Return the (X, Y) coordinate for the center point of the cell that contains the specified text.  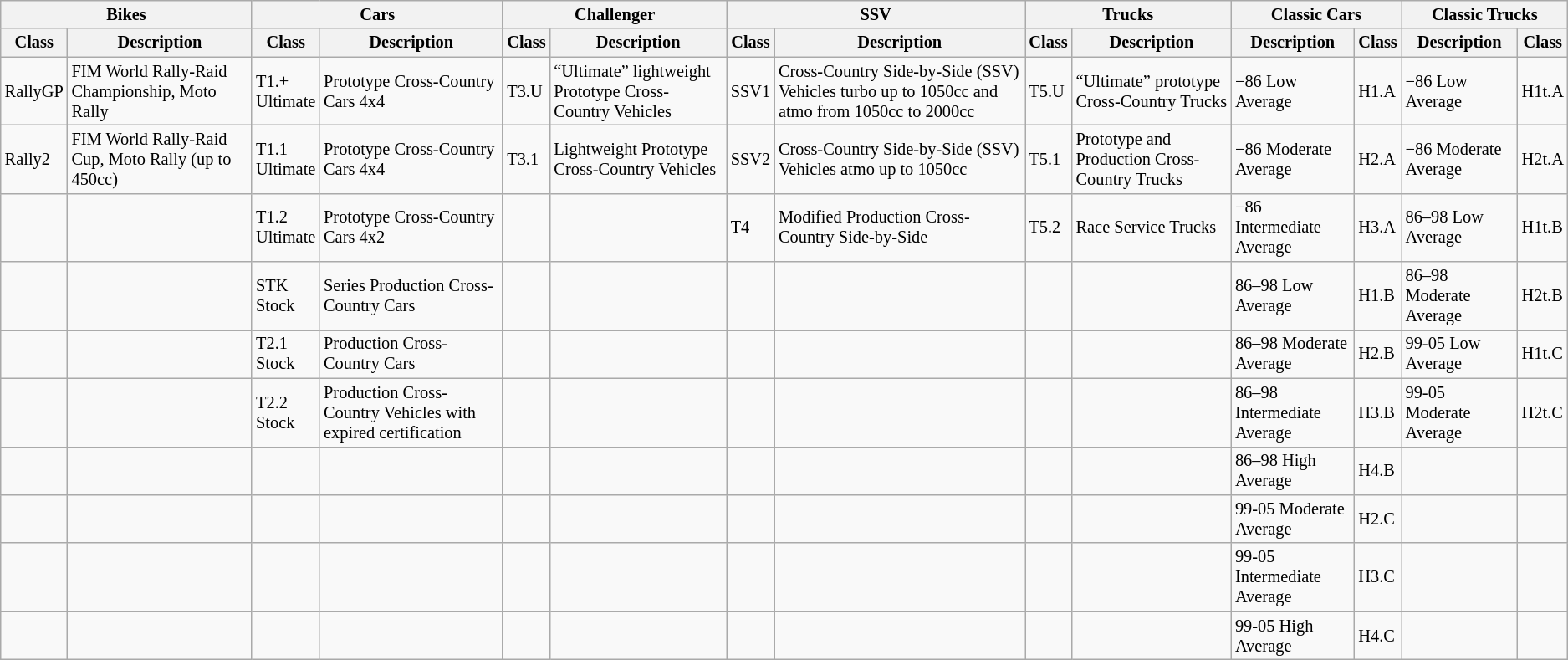
H3.B (1378, 412)
SSV2 (751, 159)
T3.U (526, 91)
STKStock (286, 296)
Bikes (126, 14)
SSV1 (751, 91)
H2.A (1378, 159)
Prototype and Production Cross-Country Trucks (1152, 159)
Modified Production Cross-Country Side-by-Side (900, 228)
Cars (377, 14)
H4.B (1378, 471)
H2.C (1378, 519)
T5.2 (1049, 228)
H1.A (1378, 91)
Challenger (614, 14)
T3.1 (526, 159)
99-05 Low Average (1460, 354)
H3.C (1378, 577)
Lightweight Prototype Cross-Country Vehicles (637, 159)
Trucks (1129, 14)
−86 Intermediate Average (1293, 228)
T1.2Ultimate (286, 228)
99-05 Intermediate Average (1293, 577)
86–98 High Average (1293, 471)
FIM World Rally-Raid Championship, Moto Rally (161, 91)
H1t.B (1543, 228)
Race Service Trucks (1152, 228)
Cross-Country Side-by-Side (SSV) Vehicles atmo up to 1050cc (900, 159)
Production Cross-Country Vehicles with expired certification (411, 412)
Classic Cars (1316, 14)
H2.B (1378, 354)
H4.C (1378, 636)
“Ultimate” prototype Cross-Country Trucks (1152, 91)
Classic Trucks (1485, 14)
Rally2 (34, 159)
99-05 High Average (1293, 636)
RallyGP (34, 91)
Series Production Cross-Country Cars (411, 296)
SSV (876, 14)
86–98 Intermediate Average (1293, 412)
FIM World Rally-Raid Cup, Moto Rally (up to 450cc) (161, 159)
H1t.A (1543, 91)
H1t.C (1543, 354)
T2.2Stock (286, 412)
H2t.C (1543, 412)
T4 (751, 228)
T1.1Ultimate (286, 159)
H2t.B (1543, 296)
H3.A (1378, 228)
T5.1 (1049, 159)
T1.+Ultimate (286, 91)
T5.U (1049, 91)
Prototype Cross-Country Cars 4x2 (411, 228)
Production Cross-Country Cars (411, 354)
“Ultimate” lightweight Prototype Cross-Country Vehicles (637, 91)
T2.1Stock (286, 354)
H2t.A (1543, 159)
H1.B (1378, 296)
Cross-Country Side-by-Side (SSV) Vehicles turbo up to 1050cc and atmo from 1050cc to 2000cc (900, 91)
